Determine the [x, y] coordinate at the center of the cell enclosing the given text.  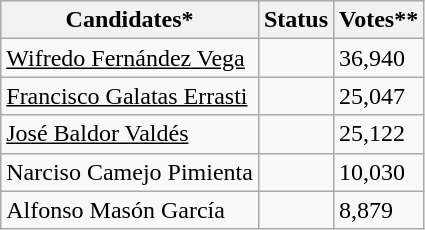
8,879 [379, 210]
Narciso Camejo Pimienta [130, 172]
Status [296, 20]
36,940 [379, 58]
25,047 [379, 96]
Francisco Galatas Errasti [130, 96]
Wifredo Fernández Vega [130, 58]
Candidates* [130, 20]
25,122 [379, 134]
José Baldor Valdés [130, 134]
10,030 [379, 172]
Votes** [379, 20]
Alfonso Masón García [130, 210]
